Extract the [x, y] coordinate from the center of the cell holding the provided text.  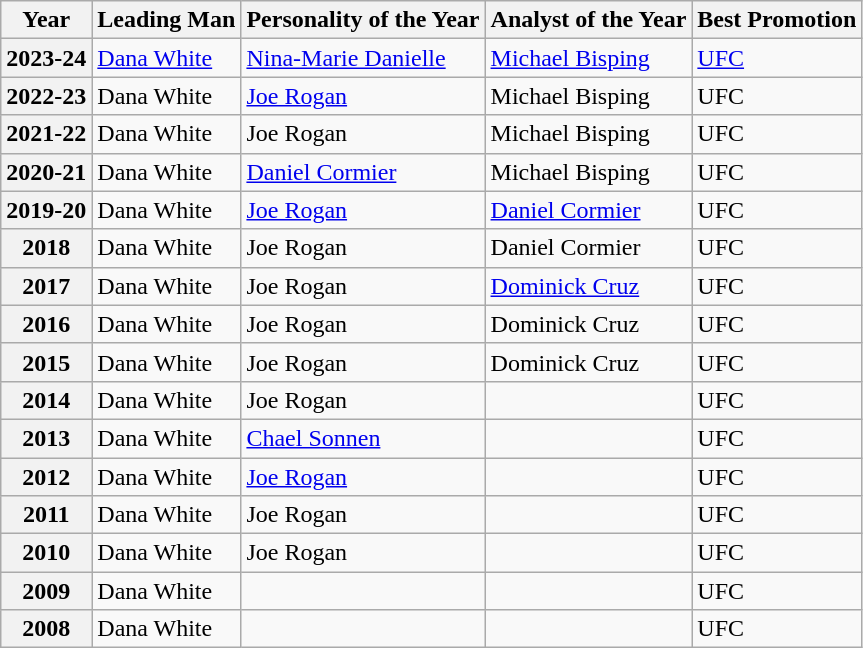
2010 [46, 553]
Leading Man [166, 20]
Analyst of the Year [588, 20]
2023-24 [46, 58]
2016 [46, 324]
2013 [46, 438]
2020-21 [46, 172]
2017 [46, 286]
2022-23 [46, 96]
2019-20 [46, 210]
2018 [46, 248]
2014 [46, 400]
Best Promotion [777, 20]
2009 [46, 591]
2012 [46, 477]
Year [46, 20]
Chael Sonnen [363, 438]
2008 [46, 629]
2021-22 [46, 134]
2015 [46, 362]
Personality of the Year [363, 20]
2011 [46, 515]
Nina-Marie Danielle [363, 58]
